Return the (x, y) coordinate for the center point of the cell that contains the specified text.  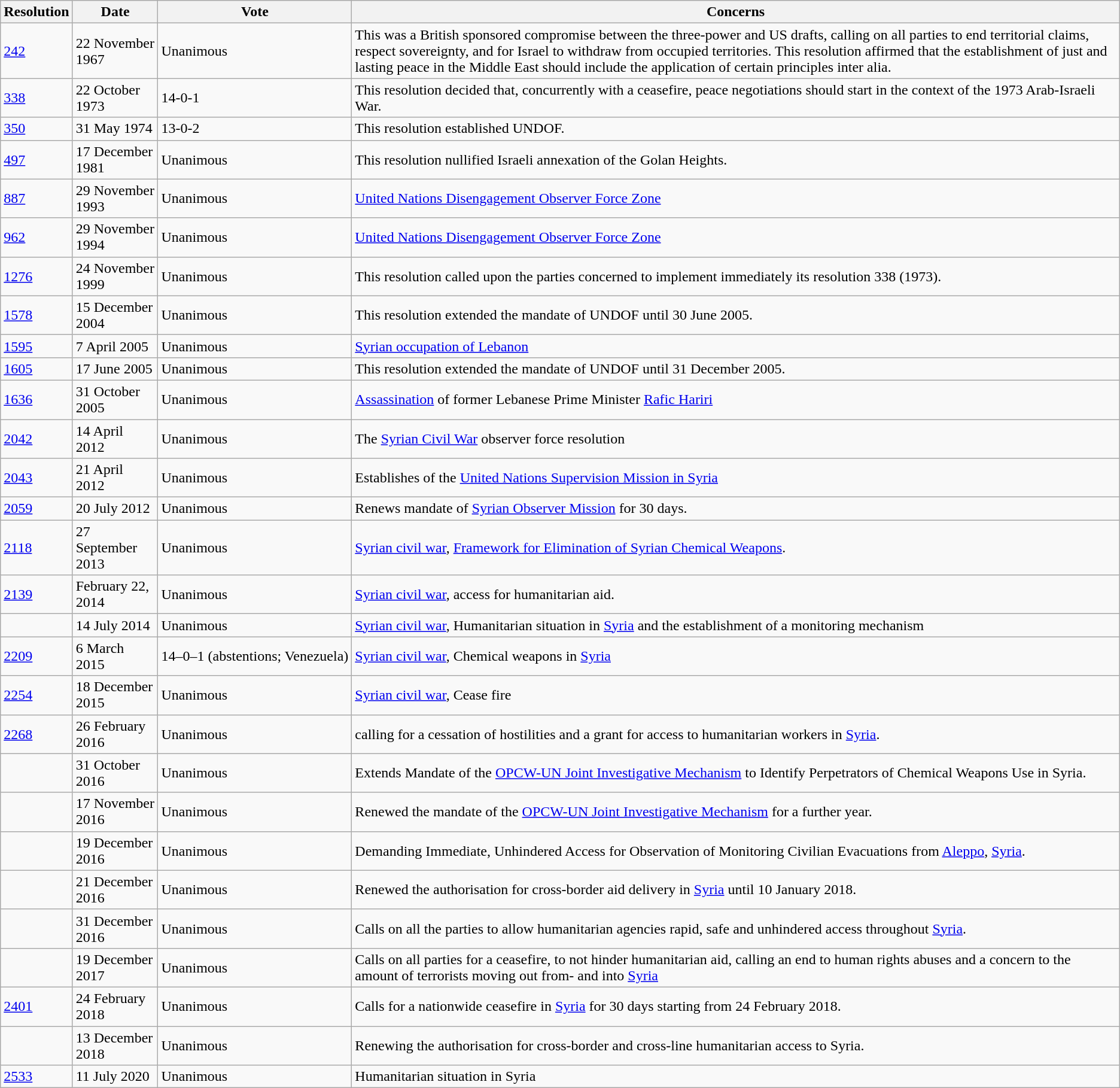
338 (36, 98)
Syrian civil war, Framework for Elimination of Syrian Chemical Weapons. (736, 548)
17 November 2016 (115, 812)
Extends Mandate of the OPCW-UN Joint Investigative Mechanism to Identify Perpetrators of Chemical Weapons Use in Syria. (736, 773)
Syrian civil war, access for humanitarian aid. (736, 595)
24 November 1999 (115, 276)
Resolution (36, 12)
31 December 2016 (115, 929)
Renewed the authorisation for cross-border aid delivery in Syria until 10 January 2018. (736, 889)
Syrian civil war, Chemical weapons in Syria (736, 656)
2533 (36, 1077)
14-0-1 (255, 98)
1578 (36, 315)
22 November 1967 (115, 51)
27 September 2013 (115, 548)
13-0-2 (255, 129)
Establishes of the United Nations Supervision Mission in Syria (736, 478)
29 November 1994 (115, 237)
Date (115, 12)
29 November 1993 (115, 199)
17 December 1981 (115, 159)
2268 (36, 734)
Calls for a nationwide ceasefire in Syria for 30 days starting from 24 February 2018. (736, 1007)
This resolution extended the mandate of UNDOF until 31 December 2005. (736, 369)
1595 (36, 346)
Syrian occupation of Lebanon (736, 346)
Syrian civil war, Humanitarian situation in Syria and the establishment of a monitoring mechanism (736, 625)
Syrian civil war, Cease fire (736, 695)
21 December 2016 (115, 889)
31 October 2005 (115, 400)
19 December 2016 (115, 851)
1276 (36, 276)
calling for a cessation of hostilities and a grant for access to humanitarian workers in Syria. (736, 734)
Renewed the mandate of the OPCW-UN Joint Investigative Mechanism for a further year. (736, 812)
26 February 2016 (115, 734)
31 May 1974 (115, 129)
February 22, 2014 (115, 595)
962 (36, 237)
Vote (255, 12)
887 (36, 199)
14–0–1 (abstentions; Venezuela) (255, 656)
This resolution extended the mandate of UNDOF until 30 June 2005. (736, 315)
14 April 2012 (115, 438)
2043 (36, 478)
13 December 2018 (115, 1045)
2401 (36, 1007)
2118 (36, 548)
2042 (36, 438)
24 February 2018 (115, 1007)
1636 (36, 400)
242 (36, 51)
The Syrian Civil War observer force resolution (736, 438)
14 July 2014 (115, 625)
Calls on all the parties to allow humanitarian agencies rapid, safe and unhindered access throughout Syria. (736, 929)
7 April 2005 (115, 346)
15 December 2004 (115, 315)
22 October 1973 (115, 98)
Humanitarian situation in Syria (736, 1077)
Renewing the authorisation for cross-border and cross-line humanitarian access to Syria. (736, 1045)
17 June 2005 (115, 369)
497 (36, 159)
Assassination of former Lebanese Prime Minister Rafic Hariri (736, 400)
11 July 2020 (115, 1077)
This resolution called upon the parties concerned to implement immediately its resolution 338 (1973). (736, 276)
2139 (36, 595)
2254 (36, 695)
This resolution established UNDOF. (736, 129)
1605 (36, 369)
18 December 2015 (115, 695)
Concerns (736, 12)
21 April 2012 (115, 478)
Renews mandate of Syrian Observer Mission for 30 days. (736, 509)
6 March 2015 (115, 656)
31 October 2016 (115, 773)
350 (36, 129)
2059 (36, 509)
2209 (36, 656)
20 July 2012 (115, 509)
This resolution nullified Israeli annexation of the Golan Heights. (736, 159)
Demanding Immediate, Unhindered Access for Observation of Monitoring Civilian Evacuations from Aleppo, Syria. (736, 851)
19 December 2017 (115, 967)
This resolution decided that, concurrently with a ceasefire, peace negotiations should start in the context of the 1973 Arab-Israeli War. (736, 98)
